Output the (x, y) coordinate of the center of the cell containing the given text.  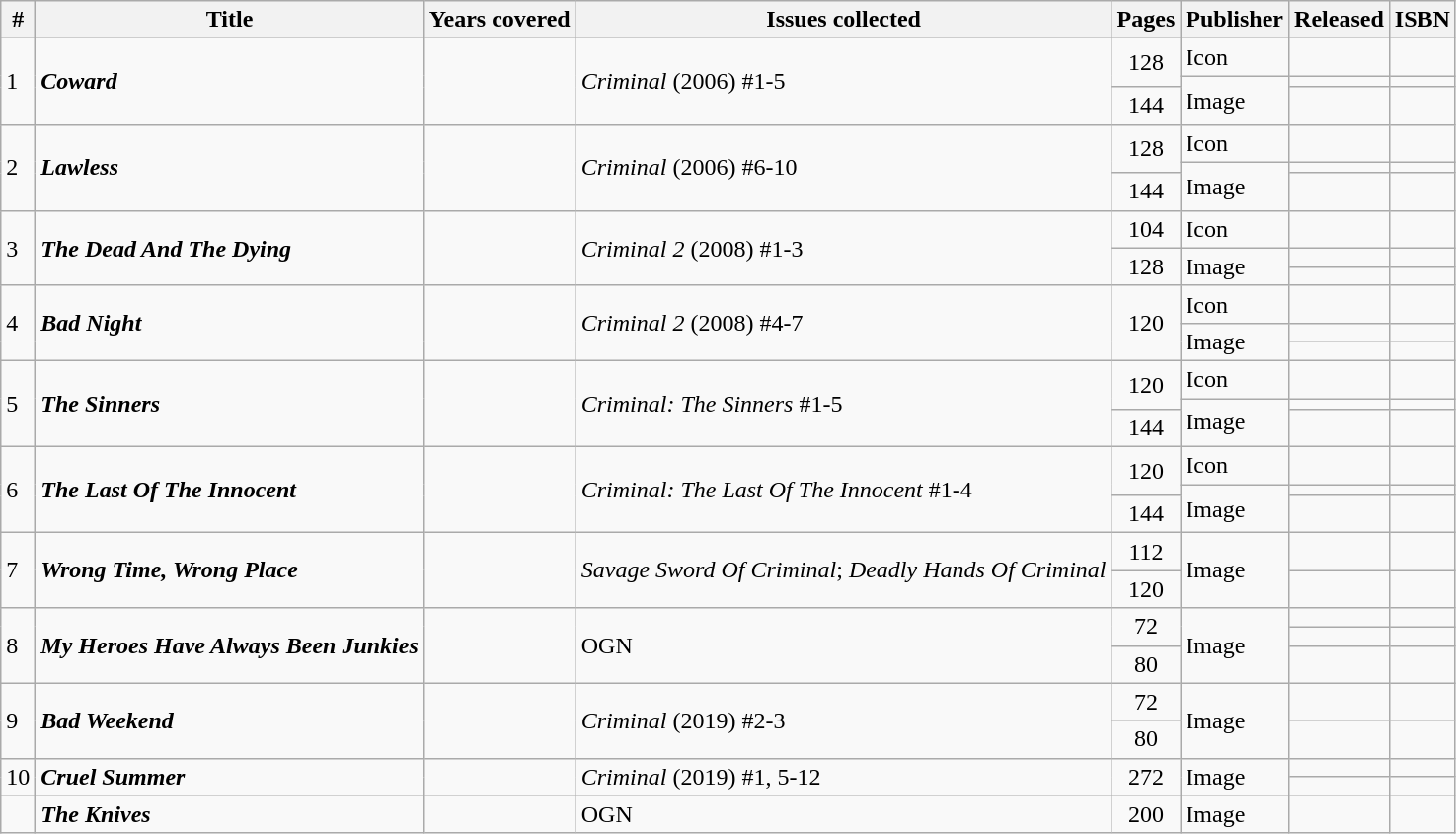
7 (18, 570)
The Last Of The Innocent (229, 490)
Title (229, 20)
4 (18, 323)
272 (1146, 777)
Wrong Time, Wrong Place (229, 570)
The Sinners (229, 403)
Coward (229, 81)
9 (18, 720)
8 (18, 645)
Cruel Summer (229, 777)
1 (18, 81)
Bad Weekend (229, 720)
Criminal (2019) #2-3 (843, 720)
200 (1146, 814)
Criminal 2 (2008) #1-3 (843, 248)
3 (18, 248)
Criminal 2 (2008) #4-7 (843, 323)
6 (18, 490)
Criminal: The Sinners #1-5 (843, 403)
Issues collected (843, 20)
2 (18, 168)
Released (1340, 20)
Bad Night (229, 323)
# (18, 20)
ISBN (1421, 20)
Criminal (2019) #1, 5-12 (843, 777)
104 (1146, 229)
112 (1146, 552)
Savage Sword Of Criminal; Deadly Hands Of Criminal (843, 570)
Criminal: The Last Of The Innocent #1-4 (843, 490)
5 (18, 403)
The Knives (229, 814)
The Dead And The Dying (229, 248)
Years covered (499, 20)
Pages (1146, 20)
Criminal (2006) #6-10 (843, 168)
Publisher (1235, 20)
Criminal (2006) #1-5 (843, 81)
My Heroes Have Always Been Junkies (229, 645)
10 (18, 777)
Lawless (229, 168)
